Extract the [X, Y] coordinate from the center of the cell holding the provided text.  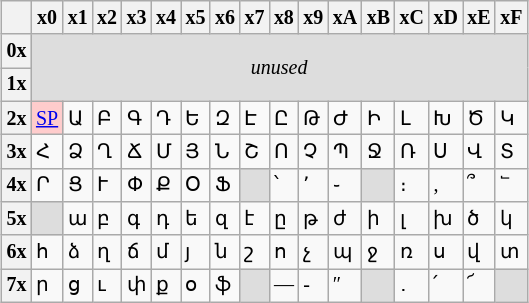
Ն [224, 152]
Խ [446, 118]
Ե [196, 118]
0x [16, 50]
՟ [511, 184]
Ֆ [224, 184]
Ժ [345, 118]
Հ [47, 152]
Ւ [106, 184]
Կ [511, 118]
″ [345, 284]
Ղ [106, 152]
չ [314, 252]
Լ [412, 118]
ա [78, 218]
Բ [106, 118]
մ [166, 252]
x4 [166, 18]
x6 [224, 18]
ֆ [224, 284]
ճ [136, 252]
Ծ [480, 118]
Յ [196, 152]
x2 [106, 18]
ծ [480, 218]
Զ [224, 118]
է [254, 218]
xE [480, 18]
զ [224, 218]
ր [47, 284]
բ [106, 218]
xC [412, 18]
խ [446, 218]
լ [412, 218]
՝ [284, 184]
Ը [284, 118]
5x [16, 218]
օ [196, 284]
‐ [314, 284]
ը [284, 218]
1x [16, 84]
ե [196, 218]
, [446, 184]
Ս [446, 152]
x5 [196, 18]
ռ [412, 252]
Պ [345, 152]
Ճ [136, 152]
xA [345, 18]
Է [254, 118]
դ [166, 218]
x8 [284, 18]
՚ [314, 184]
ջ [378, 252]
Թ [314, 118]
xD [446, 18]
ւ [106, 284]
։ [412, 184]
հ [47, 252]
x0 [47, 18]
ի [378, 218]
― [284, 284]
x7 [254, 18]
՜ [480, 284]
Մ [166, 152]
վ [480, 252]
3x [16, 152]
Շ [254, 152]
x9 [314, 18]
unused [279, 68]
ղ [106, 252]
Դ [166, 118]
Ի [378, 118]
շ [254, 252]
փ [136, 284]
Ր [47, 184]
2x [16, 118]
ն [224, 252]
տ [511, 252]
SP [47, 118]
Ց [78, 184]
ո [284, 252]
Ո [284, 152]
ձ [78, 252]
Ք [166, 184]
յ [196, 252]
․ [412, 284]
պ [345, 252]
թ [314, 218]
6x [16, 252]
Օ [196, 184]
Չ [314, 152]
x3 [136, 18]
՞ [480, 184]
Փ [136, 184]
Ռ [412, 152]
ց [78, 284]
՛ [446, 284]
Ա [78, 118]
ս [446, 252]
ժ [345, 218]
xB [378, 18]
x1 [78, 18]
ք [166, 284]
7x [16, 284]
Ձ [78, 152]
Վ [480, 152]
կ [511, 218]
4x [16, 184]
֊ [345, 184]
Ջ [378, 152]
գ [136, 218]
xF [511, 18]
Գ [136, 118]
Տ [511, 152]
